Extract the (x, y) coordinate from the center of the cell holding the provided text.  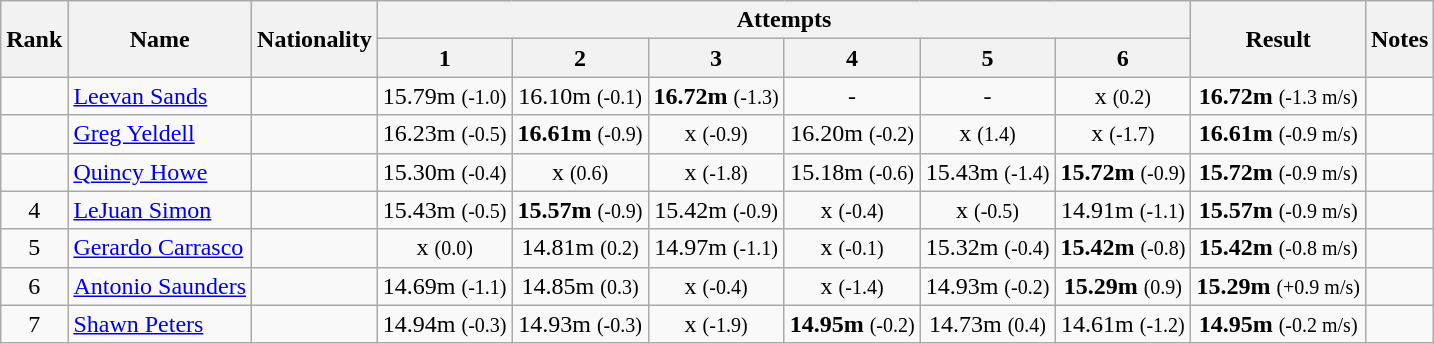
7 (34, 324)
15.42m (-0.9) (716, 210)
15.57m (-0.9 m/s) (1278, 210)
15.42m (-0.8) (1123, 248)
Result (1278, 39)
14.61m (-1.2) (1123, 324)
16.23m (-0.5) (444, 134)
LeJuan Simon (160, 210)
15.57m (-0.9) (580, 210)
Rank (34, 39)
x (-0.9) (716, 134)
16.61m (-0.9) (580, 134)
14.93m (-0.2) (988, 286)
Name (160, 39)
Antonio Saunders (160, 286)
Leevan Sands (160, 96)
14.81m (0.2) (580, 248)
16.72m (-1.3 m/s) (1278, 96)
14.91m (-1.1) (1123, 210)
3 (716, 58)
16.72m (-1.3) (716, 96)
x (0.6) (580, 172)
x (1.4) (988, 134)
15.72m (-0.9) (1123, 172)
Shawn Peters (160, 324)
Nationality (315, 39)
Quincy Howe (160, 172)
1 (444, 58)
15.18m (-0.6) (852, 172)
15.43m (-1.4) (988, 172)
14.73m (0.4) (988, 324)
16.20m (-0.2) (852, 134)
14.94m (-0.3) (444, 324)
14.95m (-0.2) (852, 324)
Greg Yeldell (160, 134)
15.32m (-0.4) (988, 248)
Attempts (784, 20)
x (-1.4) (852, 286)
15.43m (-0.5) (444, 210)
Notes (1399, 39)
15.29m (+0.9 m/s) (1278, 286)
14.93m (-0.3) (580, 324)
16.10m (-0.1) (580, 96)
x (-0.1) (852, 248)
15.42m (-0.8 m/s) (1278, 248)
x (-0.5) (988, 210)
16.61m (-0.9 m/s) (1278, 134)
14.95m (-0.2 m/s) (1278, 324)
x (-1.7) (1123, 134)
15.72m (-0.9 m/s) (1278, 172)
2 (580, 58)
x (-1.8) (716, 172)
x (0.2) (1123, 96)
15.79m (-1.0) (444, 96)
14.69m (-1.1) (444, 286)
14.85m (0.3) (580, 286)
x (-1.9) (716, 324)
x (0.0) (444, 248)
15.29m (0.9) (1123, 286)
14.97m (-1.1) (716, 248)
Gerardo Carrasco (160, 248)
15.30m (-0.4) (444, 172)
